Detect which cell encompasses the target text, then output its [X, Y] center coordinate. 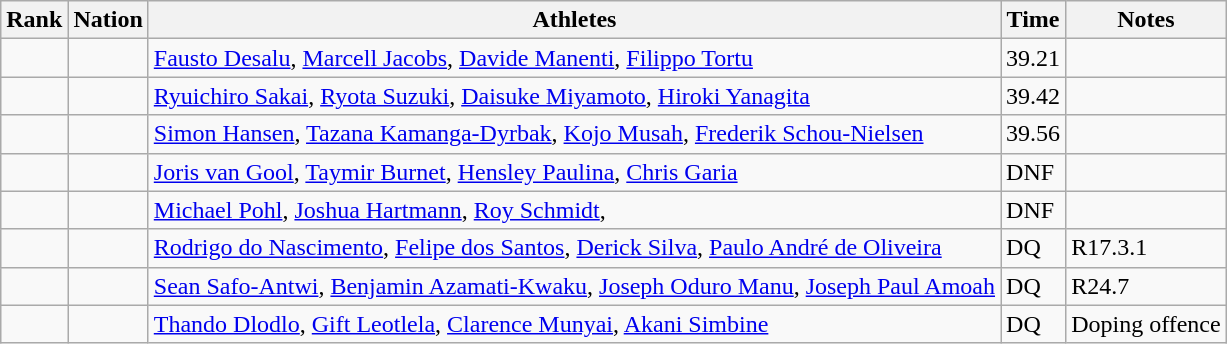
Notes [1146, 20]
Doping offence [1146, 324]
Fausto Desalu, Marcell Jacobs, Davide Manenti, Filippo Tortu [574, 58]
39.21 [1034, 58]
R17.3.1 [1146, 248]
Time [1034, 20]
Michael Pohl, Joshua Hartmann, Roy Schmidt, [574, 210]
Athletes [574, 20]
Nation [108, 20]
Rodrigo do Nascimento, Felipe dos Santos, Derick Silva, Paulo André de Oliveira [574, 248]
Rank [34, 20]
Sean Safo-Antwi, Benjamin Azamati-Kwaku, Joseph Oduro Manu, Joseph Paul Amoah [574, 286]
39.56 [1034, 134]
Simon Hansen, Tazana Kamanga-Dyrbak, Kojo Musah, Frederik Schou-Nielsen [574, 134]
Joris van Gool, Taymir Burnet, Hensley Paulina, Chris Garia [574, 172]
Thando Dlodlo, Gift Leotlela, Clarence Munyai, Akani Simbine [574, 324]
39.42 [1034, 96]
Ryuichiro Sakai, Ryota Suzuki, Daisuke Miyamoto, Hiroki Yanagita [574, 96]
R24.7 [1146, 286]
